Search for the cell housing the specified text and yield its [X, Y] center coordinate. 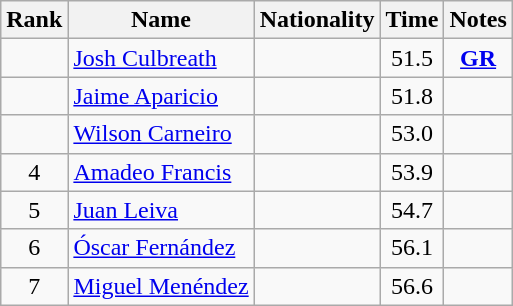
Name [161, 20]
4 [34, 172]
7 [34, 286]
Wilson Carneiro [161, 134]
5 [34, 210]
Rank [34, 20]
Juan Leiva [161, 210]
53.0 [412, 134]
Óscar Fernández [161, 248]
53.9 [412, 172]
56.6 [412, 286]
51.5 [412, 58]
Amadeo Francis [161, 172]
GR [478, 58]
Miguel Menéndez [161, 286]
6 [34, 248]
Time [412, 20]
54.7 [412, 210]
51.8 [412, 96]
Nationality [317, 20]
Jaime Aparicio [161, 96]
Josh Culbreath [161, 58]
56.1 [412, 248]
Notes [478, 20]
